Extract the [x, y] coordinate from the center of the cell holding the provided text.  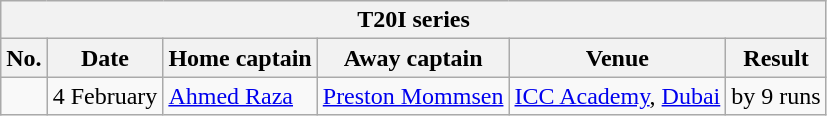
4 February [105, 96]
Preston Mommsen [413, 96]
by 9 runs [776, 96]
No. [24, 58]
T20I series [414, 20]
Date [105, 58]
Result [776, 58]
ICC Academy, Dubai [618, 96]
Home captain [240, 58]
Venue [618, 58]
Ahmed Raza [240, 96]
Away captain [413, 58]
